Output the [X, Y] coordinate of the center of the cell containing the given text.  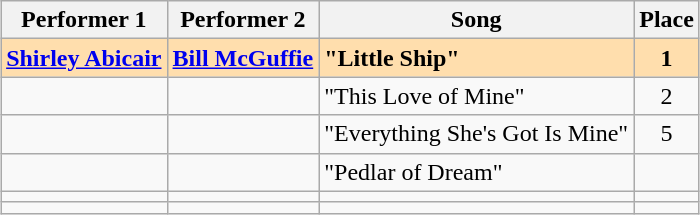
"This Love of Mine" [476, 96]
Performer 2 [243, 20]
1 [667, 58]
Shirley Abicair [84, 58]
Performer 1 [84, 20]
"Everything She's Got Is Mine" [476, 134]
"Little Ship" [476, 58]
5 [667, 134]
2 [667, 96]
Bill McGuffie [243, 58]
Place [667, 20]
"Pedlar of Dream" [476, 172]
Song [476, 20]
